Output the (X, Y) coordinate of the center of the cell containing the given text.  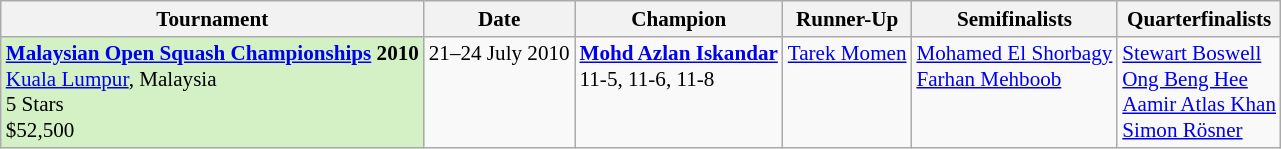
Quarterfinalists (1199, 18)
Malaysian Open Squash Championships 2010 Kuala Lumpur, Malaysia5 Stars$52,500 (212, 92)
21–24 July 2010 (500, 92)
Mohamed El Shorbagy Farhan Mehboob (1014, 92)
Stewart Boswell Ong Beng Hee Aamir Atlas Khan Simon Rösner (1199, 92)
Tournament (212, 18)
Runner-Up (848, 18)
Tarek Momen (848, 92)
Champion (679, 18)
Date (500, 18)
Mohd Azlan Iskandar11-5, 11-6, 11-8 (679, 92)
Semifinalists (1014, 18)
